From the cell containing the given text, extract its center point as (x, y) coordinate. 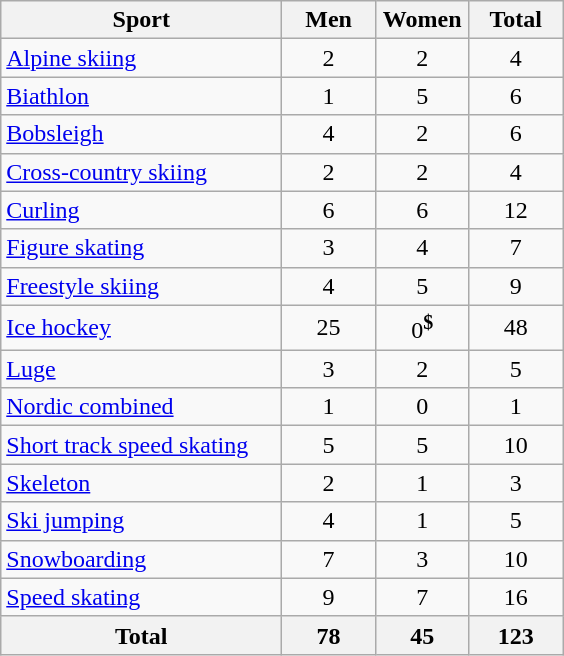
Women (422, 20)
25 (329, 328)
0 (422, 407)
Ice hockey (142, 328)
78 (329, 635)
Snowboarding (142, 559)
Ski jumping (142, 521)
Short track speed skating (142, 445)
Speed skating (142, 597)
Biathlon (142, 96)
48 (516, 328)
Alpine skiing (142, 58)
Freestyle skiing (142, 286)
Cross-country skiing (142, 172)
Bobsleigh (142, 134)
Sport (142, 20)
12 (516, 210)
16 (516, 597)
Men (329, 20)
Figure skating (142, 248)
0$ (422, 328)
Nordic combined (142, 407)
Curling (142, 210)
Luge (142, 369)
123 (516, 635)
Skeleton (142, 483)
45 (422, 635)
